Extract the (X, Y) coordinate from the center of the cell holding the provided text.  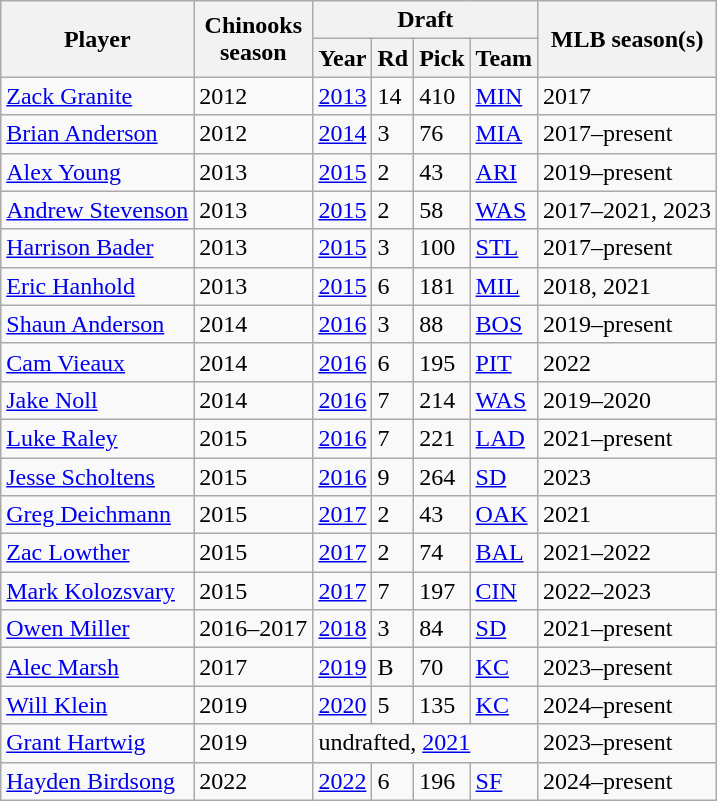
PIT (504, 362)
Luke Raley (98, 438)
58 (442, 210)
Greg Deichmann (98, 515)
BOS (504, 324)
100 (442, 248)
BAL (504, 553)
2017–2021, 2023 (628, 210)
LAD (504, 438)
Owen Miller (98, 629)
214 (442, 400)
Cam Vieaux (98, 362)
Draft (426, 20)
Year (342, 58)
Player (98, 39)
Eric Hanhold (98, 286)
74 (442, 553)
195 (442, 362)
MLB season(s) (628, 39)
Andrew Stevenson (98, 210)
Jake Noll (98, 400)
2016–2017 (254, 629)
Jesse Scholtens (98, 477)
2019–2020 (628, 400)
CIN (504, 591)
Brian Anderson (98, 134)
88 (442, 324)
undrafted, 2021 (426, 743)
2021–2022 (628, 553)
196 (442, 781)
264 (442, 477)
MIN (504, 96)
2022–2023 (628, 591)
2021 (628, 515)
STL (504, 248)
181 (442, 286)
Rd (393, 58)
SF (504, 781)
OAK (504, 515)
Zac Lowther (98, 553)
Alec Marsh (98, 667)
2023 (628, 477)
84 (442, 629)
B (393, 667)
14 (393, 96)
2018, 2021 (628, 286)
Shaun Anderson (98, 324)
70 (442, 667)
197 (442, 591)
76 (442, 134)
Harrison Bader (98, 248)
Alex Young (98, 172)
135 (442, 705)
Chinooksseason (254, 39)
Hayden Birdsong (98, 781)
410 (442, 96)
9 (393, 477)
MIA (504, 134)
Team (504, 58)
221 (442, 438)
Pick (442, 58)
2018 (342, 629)
2020 (342, 705)
5 (393, 705)
Grant Hartwig (98, 743)
Will Klein (98, 705)
ARI (504, 172)
Zack Granite (98, 96)
Mark Kolozsvary (98, 591)
MIL (504, 286)
